Return [x, y] of the center of cell containing provided text 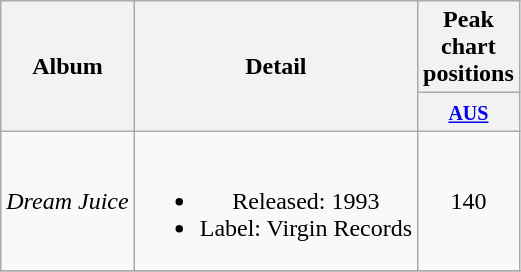
140 [469, 201]
Dream Juice [68, 201]
Peak chart positions [469, 47]
AUS [469, 112]
Released: 1993Label: Virgin Records [276, 201]
Album [68, 66]
Detail [276, 66]
